Return the (x, y) coordinate for the center point of the cell that contains the specified text.  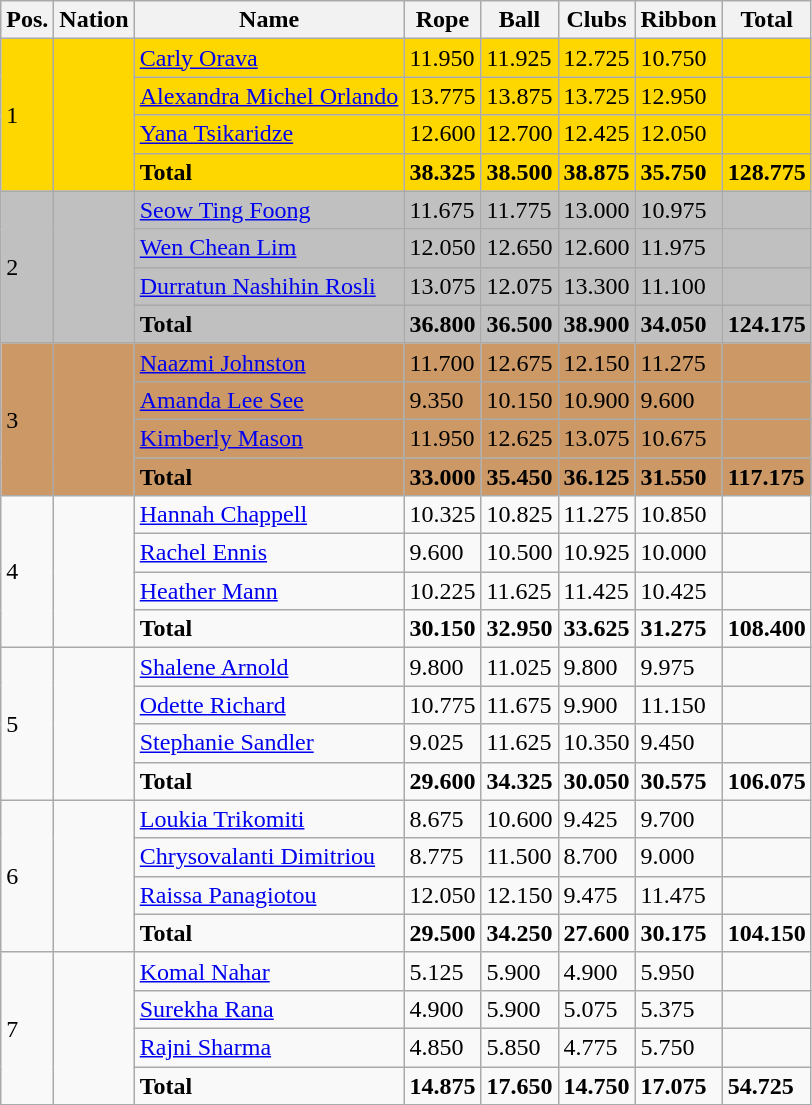
34.050 (678, 324)
9.425 (596, 819)
Yana Tsikaridze (269, 134)
Alexandra Michel Orlando (269, 96)
34.325 (520, 781)
32.950 (520, 629)
Seow Ting Foong (269, 210)
10.975 (678, 210)
11.425 (596, 591)
12.725 (596, 58)
35.450 (520, 477)
108.400 (766, 629)
11.500 (520, 857)
36.500 (520, 324)
10.850 (678, 515)
5.950 (678, 971)
12.625 (520, 438)
38.875 (596, 172)
13.000 (596, 210)
9.000 (678, 857)
Odette Richard (269, 705)
Loukia Trikomiti (269, 819)
11.975 (678, 248)
Rachel Ennis (269, 553)
7 (28, 1028)
128.775 (766, 172)
8.700 (596, 857)
13.725 (596, 96)
8.775 (442, 857)
10.225 (442, 591)
Durratun Nashihin Rosli (269, 286)
38.500 (520, 172)
Naazmi Johnston (269, 362)
4.850 (442, 1047)
10.675 (678, 438)
106.075 (766, 781)
29.500 (442, 933)
35.750 (678, 172)
12.425 (596, 134)
9.025 (442, 743)
5.850 (520, 1047)
9.975 (678, 667)
10.750 (678, 58)
10.325 (442, 515)
11.775 (520, 210)
13.300 (596, 286)
Raissa Panagiotou (269, 895)
11.925 (520, 58)
Amanda Lee See (269, 400)
Ribbon (678, 20)
12.950 (678, 96)
10.600 (520, 819)
5.075 (596, 1009)
Komal Nahar (269, 971)
104.150 (766, 933)
12.075 (520, 286)
Shalene Arnold (269, 667)
27.600 (596, 933)
Rope (442, 20)
3 (28, 419)
9.450 (678, 743)
31.550 (678, 477)
Surekha Rana (269, 1009)
Nation (94, 20)
8.675 (442, 819)
11.475 (678, 895)
10.000 (678, 553)
10.925 (596, 553)
12.675 (520, 362)
13.875 (520, 96)
1 (28, 115)
31.275 (678, 629)
Kimberly Mason (269, 438)
11.150 (678, 705)
5.375 (678, 1009)
6 (28, 876)
117.175 (766, 477)
30.575 (678, 781)
14.750 (596, 1085)
29.600 (442, 781)
124.175 (766, 324)
12.650 (520, 248)
10.900 (596, 400)
33.000 (442, 477)
5.125 (442, 971)
Ball (520, 20)
11.100 (678, 286)
14.875 (442, 1085)
12.700 (520, 134)
30.150 (442, 629)
5.750 (678, 1047)
10.500 (520, 553)
Clubs (596, 20)
Rajni Sharma (269, 1047)
30.175 (678, 933)
11.700 (442, 362)
17.650 (520, 1085)
4 (28, 572)
38.900 (596, 324)
10.150 (520, 400)
38.325 (442, 172)
Heather Mann (269, 591)
54.725 (766, 1085)
10.775 (442, 705)
9.700 (678, 819)
13.775 (442, 96)
17.075 (678, 1085)
5 (28, 724)
4.775 (596, 1047)
33.625 (596, 629)
Hannah Chappell (269, 515)
36.125 (596, 477)
Pos. (28, 20)
Chrysovalanti Dimitriou (269, 857)
2 (28, 267)
Stephanie Sandler (269, 743)
30.050 (596, 781)
Carly Orava (269, 58)
11.025 (520, 667)
10.425 (678, 591)
10.825 (520, 515)
Wen Chean Lim (269, 248)
10.350 (596, 743)
9.900 (596, 705)
9.350 (442, 400)
36.800 (442, 324)
Name (269, 20)
34.250 (520, 933)
9.475 (596, 895)
